Capture the cell that displays the provided text and extract its (X, Y) central coordinate. 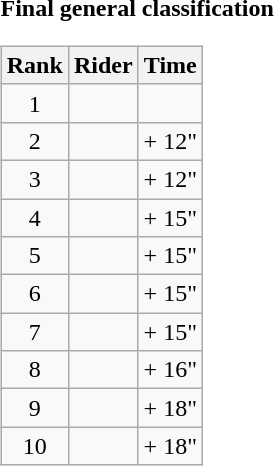
+ 16" (170, 370)
9 (34, 408)
Time (170, 65)
3 (34, 179)
5 (34, 256)
1 (34, 103)
10 (34, 446)
Rank (34, 65)
7 (34, 332)
8 (34, 370)
2 (34, 141)
6 (34, 294)
4 (34, 217)
Rider (103, 65)
